Output the (x, y) coordinate of the center of the cell containing the given text.  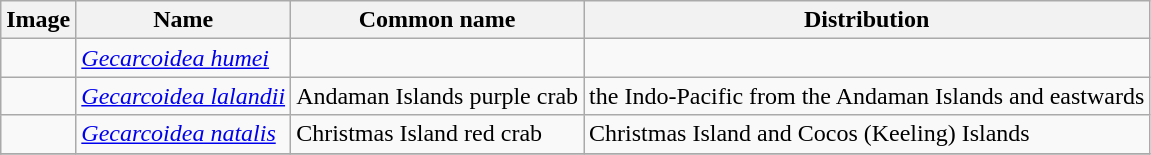
Christmas Island and Cocos (Keeling) Islands (867, 134)
Andaman Islands purple crab (438, 96)
Gecarcoidea humei (184, 58)
Distribution (867, 20)
Gecarcoidea natalis (184, 134)
Christmas Island red crab (438, 134)
Image (38, 20)
the Indo-Pacific from the Andaman Islands and eastwards (867, 96)
Gecarcoidea lalandii (184, 96)
Name (184, 20)
Common name (438, 20)
